Search for the cell housing the specified text and yield its [X, Y] center coordinate. 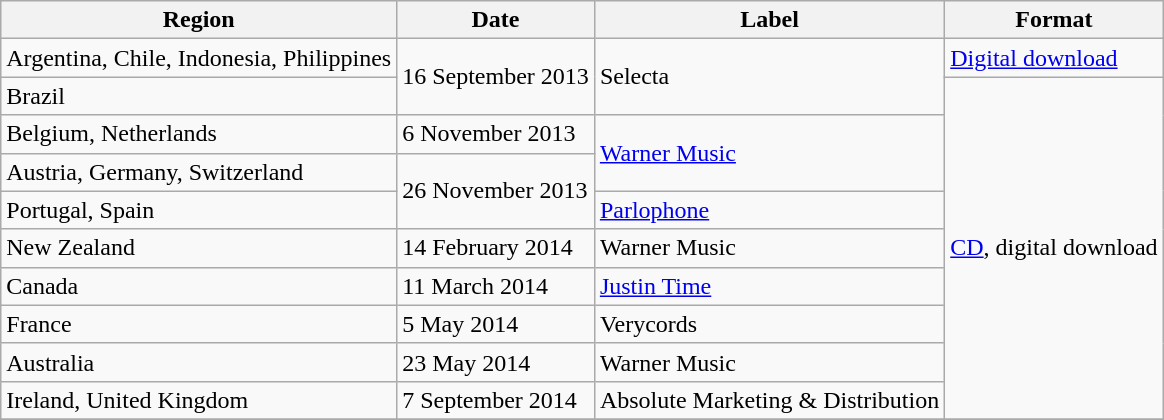
Date [496, 20]
26 November 2013 [496, 191]
11 March 2014 [496, 286]
Belgium, Netherlands [199, 134]
New Zealand [199, 248]
16 September 2013 [496, 77]
Brazil [199, 96]
Austria, Germany, Switzerland [199, 172]
6 November 2013 [496, 134]
France [199, 324]
5 May 2014 [496, 324]
Canada [199, 286]
CD, digital download [1054, 248]
Justin Time [769, 286]
Portugal, Spain [199, 210]
Absolute Marketing & Distribution [769, 400]
Parlophone [769, 210]
Selecta [769, 77]
7 September 2014 [496, 400]
Format [1054, 20]
23 May 2014 [496, 362]
Ireland, United Kingdom [199, 400]
Verycords [769, 324]
Australia [199, 362]
Label [769, 20]
Digital download [1054, 58]
Argentina, Chile, Indonesia, Philippines [199, 58]
14 February 2014 [496, 248]
Region [199, 20]
